Determine the (X, Y) coordinate at the center of the cell enclosing the given text.  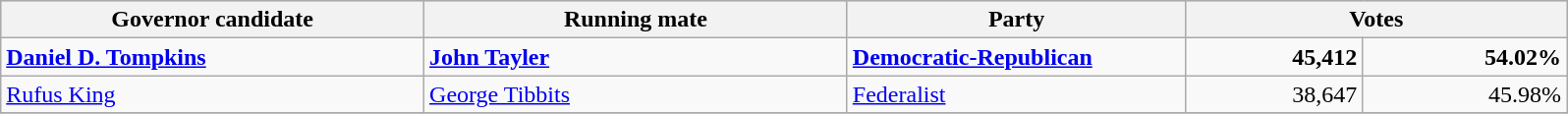
Federalist (1016, 94)
Running mate (637, 20)
45.98% (1465, 94)
Party (1016, 20)
Governor candidate (212, 20)
Rufus King (212, 94)
Democratic-Republican (1016, 57)
54.02% (1465, 57)
John Tayler (637, 57)
45,412 (1274, 57)
George Tibbits (637, 94)
Daniel D. Tompkins (212, 57)
Votes (1376, 20)
38,647 (1274, 94)
